Search for the cell housing the specified text and yield its (x, y) center coordinate. 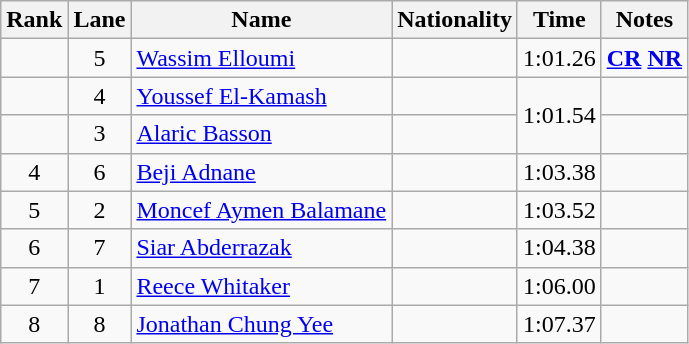
Wassim Elloumi (262, 58)
Nationality (455, 20)
Siar Abderrazak (262, 248)
Alaric Basson (262, 134)
1 (100, 286)
Beji Adnane (262, 172)
1:03.52 (559, 210)
1:07.37 (559, 324)
1:01.26 (559, 58)
Notes (644, 20)
1:01.54 (559, 115)
Moncef Aymen Balamane (262, 210)
Reece Whitaker (262, 286)
CR NR (644, 58)
Lane (100, 20)
Time (559, 20)
Jonathan Chung Yee (262, 324)
Name (262, 20)
Youssef El-Kamash (262, 96)
2 (100, 210)
1:03.38 (559, 172)
3 (100, 134)
1:06.00 (559, 286)
1:04.38 (559, 248)
Rank (34, 20)
